Return the [x, y] coordinate for the center point of the cell that contains the specified text.  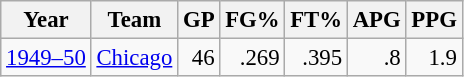
Team [134, 20]
1.9 [434, 58]
.395 [316, 58]
.269 [252, 58]
Year [46, 20]
PPG [434, 20]
Chicago [134, 58]
GP [199, 20]
APG [376, 20]
46 [199, 58]
1949–50 [46, 58]
FG% [252, 20]
.8 [376, 58]
FT% [316, 20]
